For the text-containing cell, return its midpoint in [X, Y] coordinate format. 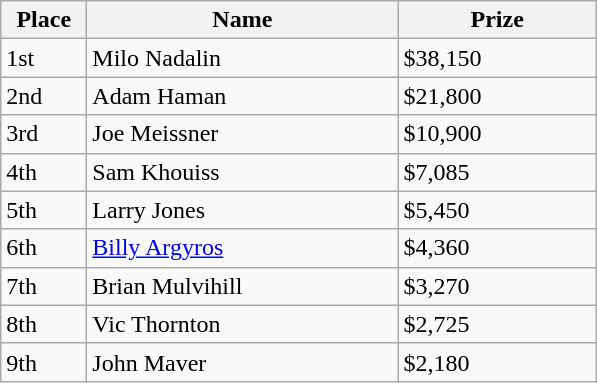
$2,725 [498, 324]
Vic Thornton [242, 324]
1st [44, 58]
John Maver [242, 362]
Milo Nadalin [242, 58]
Sam Khouiss [242, 172]
4th [44, 172]
9th [44, 362]
Larry Jones [242, 210]
6th [44, 248]
Adam Haman [242, 96]
Prize [498, 20]
$4,360 [498, 248]
$2,180 [498, 362]
3rd [44, 134]
7th [44, 286]
Brian Mulvihill [242, 286]
5th [44, 210]
Place [44, 20]
Name [242, 20]
$3,270 [498, 286]
Joe Meissner [242, 134]
$38,150 [498, 58]
$7,085 [498, 172]
$5,450 [498, 210]
$10,900 [498, 134]
Billy Argyros [242, 248]
2nd [44, 96]
8th [44, 324]
$21,800 [498, 96]
